Determine the (x, y) coordinate at the center of the cell enclosing the given text.  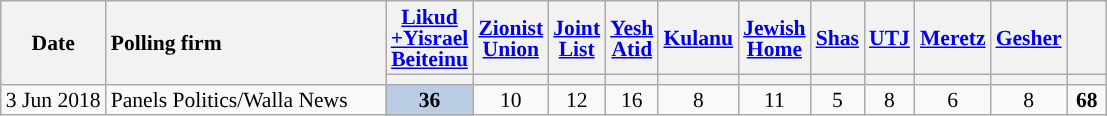
68 (1087, 100)
11 (774, 100)
Gesher (1029, 38)
10 (510, 100)
Shas (838, 38)
Kulanu (698, 38)
Meretz (953, 38)
6 (953, 100)
ZionistUnion (510, 38)
JewishHome (774, 38)
JointList (576, 38)
Likud+YisraelBeiteinu (430, 38)
36 (430, 100)
12 (576, 100)
Date (54, 42)
16 (632, 100)
YeshAtid (632, 38)
UTJ (890, 38)
Polling firm (246, 42)
3 Jun 2018 (54, 100)
5 (838, 100)
Panels Politics/Walla News (246, 100)
